Extract the [X, Y] coordinate from the center of the cell holding the provided text.  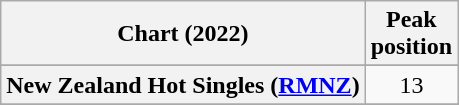
Chart (2022) [183, 34]
New Zealand Hot Singles (RMNZ) [183, 85]
Peakposition [411, 34]
13 [411, 85]
